For the text-containing cell, return its midpoint in [X, Y] coordinate format. 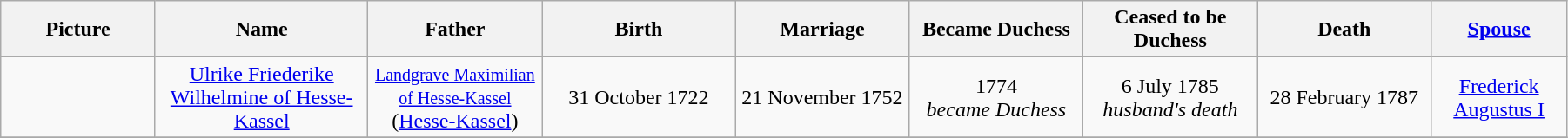
31 October 1722 [639, 97]
Picture [78, 30]
Birth [639, 30]
Death [1344, 30]
Marriage [822, 30]
28 February 1787 [1344, 97]
Ceased to be Duchess [1170, 30]
Father [455, 30]
Became Duchess [996, 30]
Name [261, 30]
Spouse [1499, 30]
6 July 1785husband's death [1170, 97]
1774became Duchess [996, 97]
Frederick Augustus I [1499, 97]
21 November 1752 [822, 97]
Landgrave Maximilian of Hesse-Kassel (Hesse-Kassel) [455, 97]
Ulrike Friederike Wilhelmine of Hesse-Kassel [261, 97]
